Pinpoint the cell where the given text exists, returning its (X, Y) midpoint coordinate. 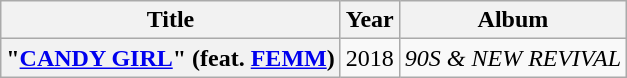
Title (170, 20)
90S & NEW REVIVAL (512, 58)
"CANDY GIRL" (feat. FEMM) (170, 58)
Year (370, 20)
2018 (370, 58)
Album (512, 20)
